Locate the cell with the specified text and output its (X, Y) center coordinate. 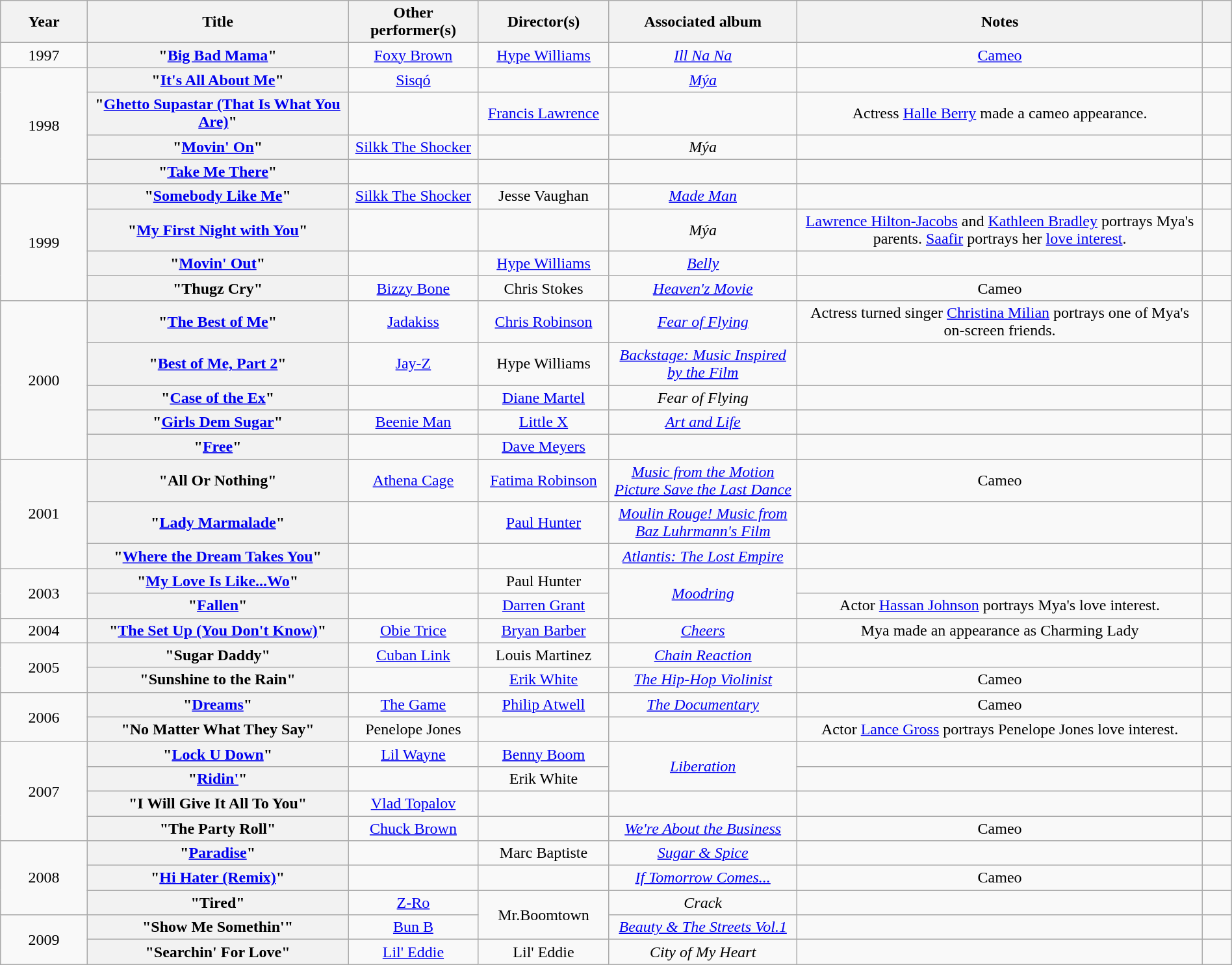
Jesse Vaughan (543, 196)
Jay-Z (413, 364)
"My Love Is Like...Wo" (217, 581)
Z-Ro (413, 903)
"Sugar Daddy" (217, 655)
Atlantis: The Lost Empire (703, 556)
Actor Hassan Johnson portrays Mya's love interest. (1000, 606)
"The Best of Me" (217, 321)
Art and Life (703, 422)
"Ridin'" (217, 778)
"My First Night with You" (217, 230)
Music from the Motion Picture Save the Last Dance (703, 481)
"It's All About Me" (217, 80)
Philip Atwell (543, 704)
Foxy Brown (413, 55)
2004 (44, 630)
If Tomorrow Comes... (703, 878)
Moulin Rouge! Music from Baz Luhrmann's Film (703, 522)
Mr.Boomtown (543, 915)
"Fallen" (217, 606)
Cuban Link (413, 655)
Director(s) (543, 22)
2005 (44, 667)
Darren Grant (543, 606)
Liberation (703, 766)
Mya made an appearance as Charming Lady (1000, 630)
"Best of Me, Part 2" (217, 364)
Chuck Brown (413, 829)
The Hip-Hop Violinist (703, 680)
The Game (413, 704)
Bryan Barber (543, 630)
"Paradise" (217, 853)
Beauty & The Streets Vol.1 (703, 927)
Actress turned singer Christina Milian portrays one of Mya's on-screen friends. (1000, 321)
"Sunshine to the Rain" (217, 680)
Benny Boom (543, 754)
1998 (44, 126)
"Show Me Somethin'" (217, 927)
"All Or Nothing" (217, 481)
Sisqó (413, 80)
Fatima Robinson (543, 481)
2000 (44, 380)
2003 (44, 593)
"Movin' Out" (217, 263)
Heaven'z Movie (703, 288)
Diane Martel (543, 397)
Belly (703, 263)
Obie Trice (413, 630)
Sugar & Spice (703, 853)
"No Matter What They Say" (217, 729)
Louis Martinez (543, 655)
1999 (44, 242)
Other performer(s) (413, 22)
Title (217, 22)
"Searchin' For Love" (217, 952)
"I Will Give It All To You" (217, 803)
City of My Heart (703, 952)
Jadakiss (413, 321)
Actress Halle Berry made a cameo appearance. (1000, 113)
Year (44, 22)
2006 (44, 717)
1997 (44, 55)
Lawrence Hilton-Jacobs and Kathleen Bradley portrays Mya's parents. Saafir portrays her love interest. (1000, 230)
Chris Robinson (543, 321)
Marc Baptiste (543, 853)
Vlad Topalov (413, 803)
"Somebody Like Me" (217, 196)
Chris Stokes (543, 288)
Dave Meyers (543, 447)
Notes (1000, 22)
2009 (44, 940)
2007 (44, 791)
Francis Lawrence (543, 113)
"Lock U Down" (217, 754)
"The Set Up (You Don't Know)" (217, 630)
"Where the Dream Takes You" (217, 556)
We're About the Business (703, 829)
Lil Wayne (413, 754)
Bizzy Bone (413, 288)
Chain Reaction (703, 655)
Associated album (703, 22)
2001 (44, 514)
"The Party Roll" (217, 829)
"Free" (217, 447)
Bun B (413, 927)
Crack (703, 903)
"Hi Hater (Remix)" (217, 878)
The Documentary (703, 704)
"Take Me There" (217, 172)
"Lady Marmalade" (217, 522)
"Ghetto Supastar (That Is What You Are)" (217, 113)
"Tired" (217, 903)
"Dreams" (217, 704)
Made Man (703, 196)
Penelope Jones (413, 729)
Actor Lance Gross portrays Penelope Jones love interest. (1000, 729)
"Thugz Cry" (217, 288)
Backstage: Music Inspired by the Film (703, 364)
Ill Na Na (703, 55)
2008 (44, 878)
"Movin' On" (217, 147)
Little X (543, 422)
"Girls Dem Sugar" (217, 422)
Cheers (703, 630)
Athena Cage (413, 481)
"Case of the Ex" (217, 397)
"Big Bad Mama" (217, 55)
Moodring (703, 593)
Beenie Man (413, 422)
